Pinpoint the cell where the given text exists, returning its [x, y] midpoint coordinate. 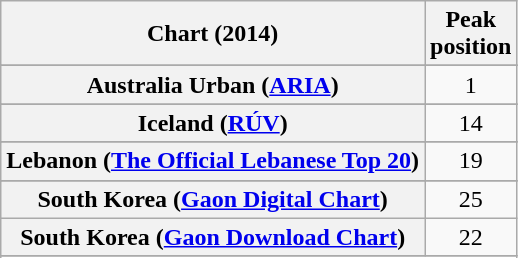
Peakposition [471, 34]
South Korea (Gaon Digital Chart) [213, 199]
19 [471, 161]
Chart (2014) [213, 34]
22 [471, 237]
Australia Urban (ARIA) [213, 85]
1 [471, 85]
25 [471, 199]
Iceland (RÚV) [213, 123]
14 [471, 123]
Lebanon (The Official Lebanese Top 20) [213, 161]
South Korea (Gaon Download Chart) [213, 237]
